Identify which cell holds the provided text, then report its (x, y) central coordinate. 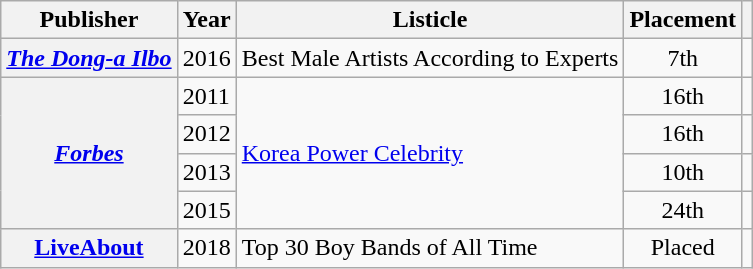
7th (683, 58)
10th (683, 172)
Publisher (89, 20)
Placed (683, 248)
The Dong-a Ilbo (89, 58)
2013 (206, 172)
Korea Power Celebrity (430, 153)
Top 30 Boy Bands of All Time (430, 248)
2016 (206, 58)
24th (683, 210)
2015 (206, 210)
Placement (683, 20)
Best Male Artists According to Experts (430, 58)
Year (206, 20)
2012 (206, 134)
2018 (206, 248)
Listicle (430, 20)
2011 (206, 96)
Forbes (89, 153)
LiveAbout (89, 248)
